Capture the cell that displays the provided text and extract its (x, y) central coordinate. 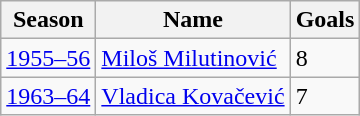
Name (193, 20)
Vladica Kovačević (193, 96)
Miloš Milutinović (193, 58)
7 (325, 96)
1963–64 (48, 96)
8 (325, 58)
Season (48, 20)
Goals (325, 20)
1955–56 (48, 58)
